Extract the (x, y) coordinate from the center of the cell holding the provided text.  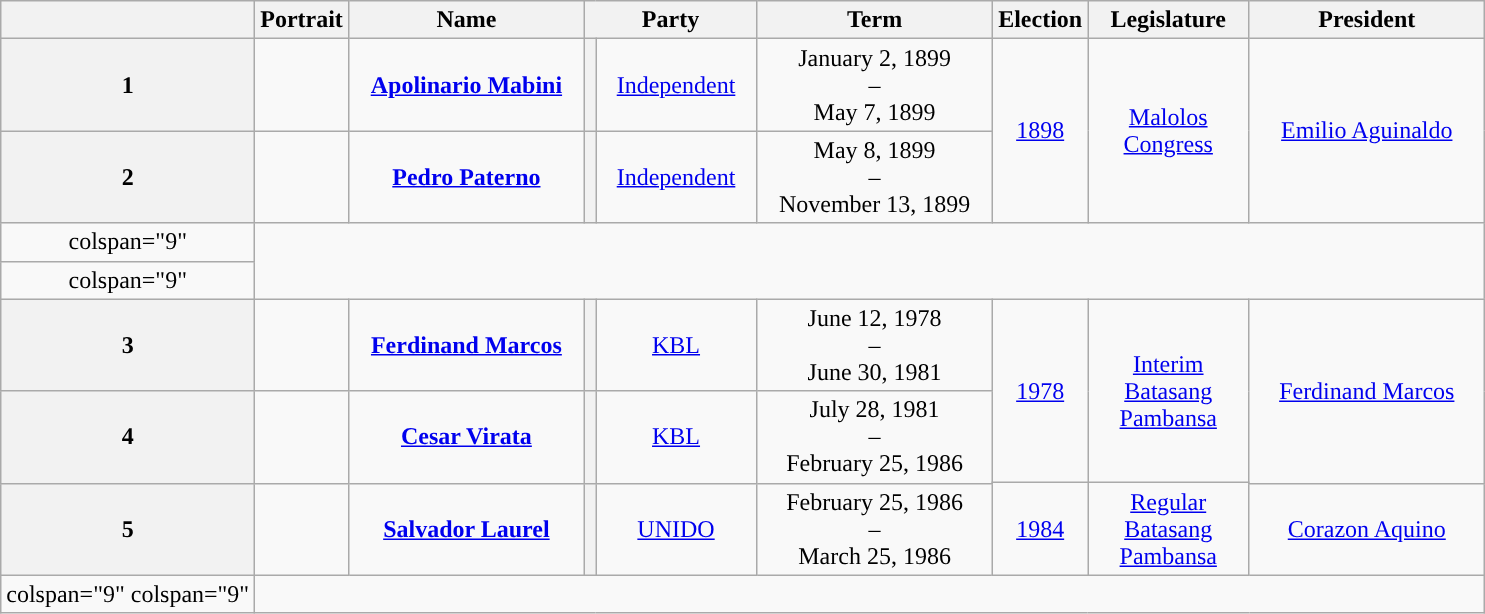
Party (670, 20)
Emilio Aguinaldo (1367, 131)
1984 (1040, 530)
colspan="9" colspan="9" (128, 594)
June 12, 1978–June 30, 1981 (875, 345)
1898 (1040, 131)
UNIDO (676, 529)
Name (466, 20)
Cesar Virata (466, 437)
1978 (1040, 391)
3 (128, 345)
July 28, 1981–February 25, 1986 (875, 437)
5 (128, 529)
Interim Batasang Pambansa (1168, 391)
President (1367, 20)
Legislature (1168, 20)
Pedro Paterno (466, 177)
Salvador Laurel (466, 529)
Term (875, 20)
January 2, 1899–May 7, 1899 (875, 85)
Corazon Aquino (1367, 529)
Portrait (302, 20)
May 8, 1899–November 13, 1899 (875, 177)
Apolinario Mabini (466, 85)
2 (128, 177)
Regular Batasang Pambansa (1168, 530)
February 25, 1986–March 25, 1986 (875, 529)
Malolos Congress (1168, 131)
1 (128, 85)
Election (1040, 20)
4 (128, 437)
